From the cell containing the given text, extract its center point as [X, Y] coordinate. 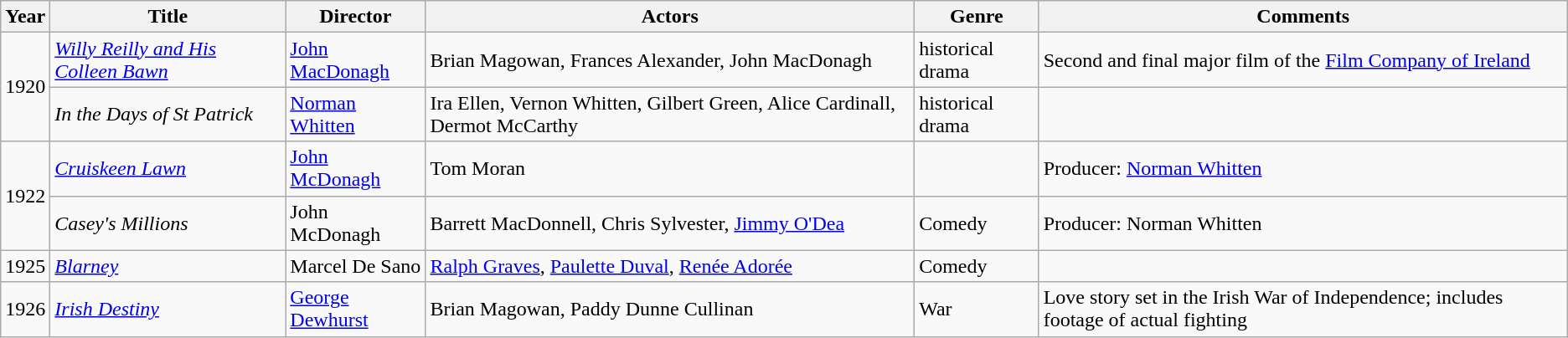
Genre [977, 17]
Barrett MacDonnell, Chris Sylvester, Jimmy O'Dea [670, 223]
Cruiskeen Lawn [168, 169]
John MacDonagh [355, 60]
Norman Whitten [355, 114]
Marcel De Sano [355, 266]
Casey's Millions [168, 223]
Title [168, 17]
Director [355, 17]
Ira Ellen, Vernon Whitten, Gilbert Green, Alice Cardinall, Dermot McCarthy [670, 114]
1926 [25, 310]
Love story set in the Irish War of Independence; includes footage of actual fighting [1303, 310]
Brian Magowan, Paddy Dunne Cullinan [670, 310]
In the Days of St Patrick [168, 114]
George Dewhurst [355, 310]
Second and final major film of the Film Company of Ireland [1303, 60]
Ralph Graves, Paulette Duval, Renée Adorée [670, 266]
Brian Magowan, Frances Alexander, John MacDonagh [670, 60]
Blarney [168, 266]
Year [25, 17]
1922 [25, 196]
Willy Reilly and His Colleen Bawn [168, 60]
Comments [1303, 17]
Actors [670, 17]
Tom Moran [670, 169]
1925 [25, 266]
Irish Destiny [168, 310]
War [977, 310]
1920 [25, 87]
